Scan for the cell matching the given text and deliver its [X, Y] coordinate at center. 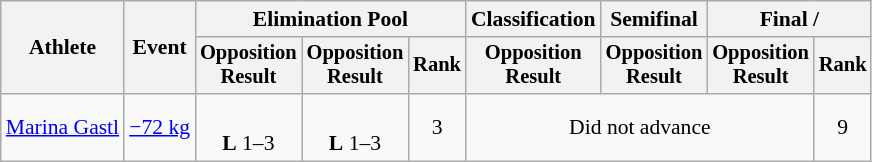
Did not advance [640, 128]
Event [160, 48]
−72 kg [160, 128]
Final / [789, 19]
Semifinal [654, 19]
Marina Gastl [62, 128]
Elimination Pool [330, 19]
Athlete [62, 48]
Classification [534, 19]
3 [437, 128]
9 [843, 128]
